Determine the [X, Y] coordinate at the center of the cell enclosing the given text.  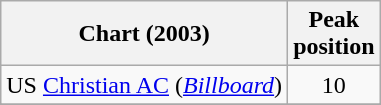
10 [334, 85]
Chart (2003) [144, 34]
Peak position [334, 34]
US Christian AC (Billboard) [144, 85]
